Pinpoint the cell where the given text exists, returning its [X, Y] midpoint coordinate. 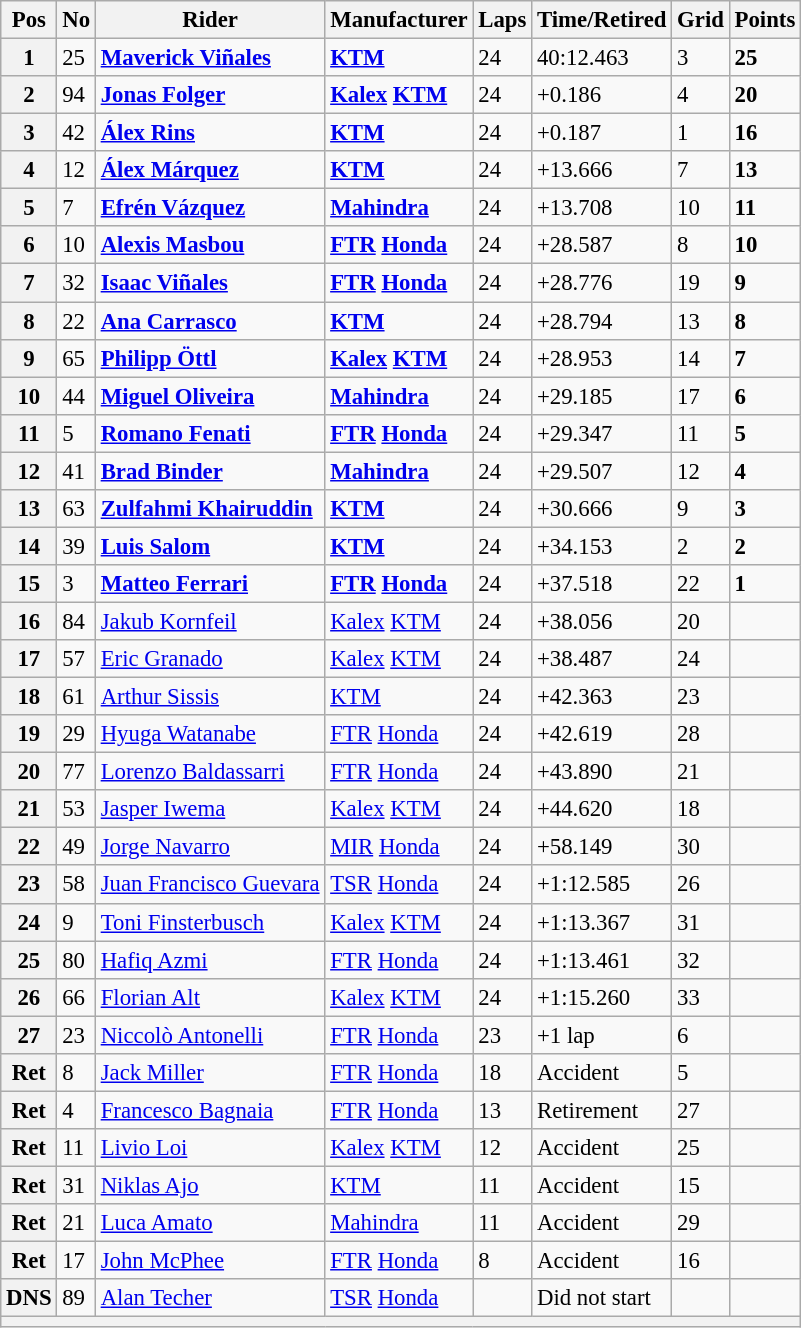
Jack Miller [210, 1073]
Time/Retired [602, 20]
Jorge Navarro [210, 847]
+38.056 [602, 621]
+58.149 [602, 847]
Brad Binder [210, 471]
Did not start [602, 1298]
+13.666 [602, 170]
+38.487 [602, 659]
+30.666 [602, 509]
84 [76, 621]
28 [700, 734]
Arthur Sissis [210, 697]
No [76, 20]
+34.153 [602, 546]
42 [76, 133]
Francesco Bagnaia [210, 1110]
Romano Fenati [210, 433]
58 [76, 885]
39 [76, 546]
+42.363 [602, 697]
Isaac Viñales [210, 283]
49 [76, 847]
57 [76, 659]
Niklas Ajo [210, 1185]
+42.619 [602, 734]
Philipp Öttl [210, 358]
Álex Rins [210, 133]
Alan Techer [210, 1298]
Laps [502, 20]
Hyuga Watanabe [210, 734]
+13.708 [602, 208]
Alexis Masbou [210, 245]
Zulfahmi Khairuddin [210, 509]
41 [76, 471]
Álex Márquez [210, 170]
+1 lap [602, 1035]
+0.187 [602, 133]
66 [76, 997]
44 [76, 396]
Maverick Viñales [210, 58]
+37.518 [602, 584]
+1:13.367 [602, 922]
+1:12.585 [602, 885]
MIR Honda [399, 847]
Hafiq Azmi [210, 960]
Ana Carrasco [210, 321]
Niccolò Antonelli [210, 1035]
+1:15.260 [602, 997]
+28.776 [602, 283]
94 [76, 95]
+0.186 [602, 95]
Luis Salom [210, 546]
Livio Loi [210, 1148]
Lorenzo Baldassarri [210, 772]
Pos [29, 20]
+44.620 [602, 809]
Jakub Kornfeil [210, 621]
John McPhee [210, 1261]
+43.890 [602, 772]
89 [76, 1298]
+29.185 [602, 396]
Toni Finsterbusch [210, 922]
Juan Francisco Guevara [210, 885]
33 [700, 997]
65 [76, 358]
Points [764, 20]
Florian Alt [210, 997]
+28.587 [602, 245]
+1:13.461 [602, 960]
Rider [210, 20]
30 [700, 847]
Grid [700, 20]
+29.347 [602, 433]
Miguel Oliveira [210, 396]
Luca Amato [210, 1223]
Efrén Vázquez [210, 208]
Jonas Folger [210, 95]
+29.507 [602, 471]
+28.794 [602, 321]
61 [76, 697]
Eric Granado [210, 659]
+28.953 [602, 358]
Jasper Iwema [210, 809]
77 [76, 772]
DNS [29, 1298]
53 [76, 809]
Retirement [602, 1110]
40:12.463 [602, 58]
Matteo Ferrari [210, 584]
80 [76, 960]
63 [76, 509]
Manufacturer [399, 20]
